Determine the (x, y) coordinate at the center of the cell enclosing the given text.  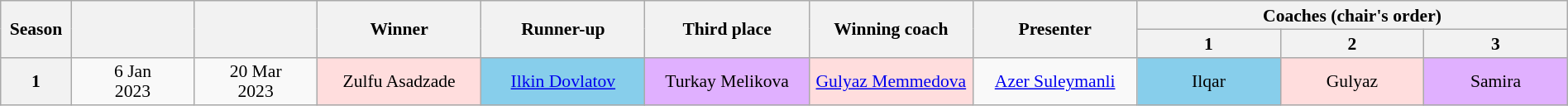
Season (36, 29)
Winning coach (891, 29)
Third place (727, 29)
Turkay Melikova (727, 81)
Ilkin Dovlatov (563, 81)
Coaches (chair's order) (1352, 15)
Presenter (1054, 29)
20 Mar2023 (256, 81)
Runner-up (563, 29)
3 (1496, 43)
6 Jan2023 (132, 81)
Zulfu Asadzade (399, 81)
2 (1351, 43)
Winner (399, 29)
Azer Suleymanli (1054, 81)
Samira (1496, 81)
Gulyaz (1351, 81)
Gulyaz Memmedova (891, 81)
Ilqar (1209, 81)
